Search for the cell housing the specified text and yield its [x, y] center coordinate. 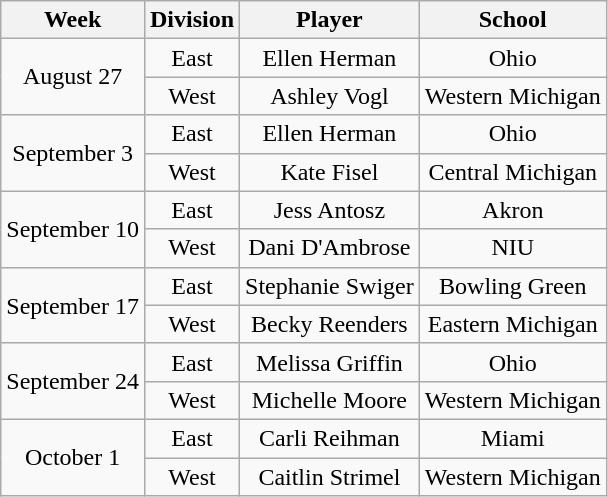
Stephanie Swiger [330, 286]
Division [192, 20]
Akron [512, 210]
Melissa Griffin [330, 362]
Eastern Michigan [512, 324]
September 17 [73, 305]
School [512, 20]
Becky Reenders [330, 324]
Bowling Green [512, 286]
September 10 [73, 229]
Miami [512, 438]
Caitlin Strimel [330, 477]
Carli Reihman [330, 438]
NIU [512, 248]
Week [73, 20]
Player [330, 20]
Michelle Moore [330, 400]
September 3 [73, 153]
Dani D'Ambrose [330, 248]
August 27 [73, 77]
Central Michigan [512, 172]
September 24 [73, 381]
Ashley Vogl [330, 96]
Jess Antosz [330, 210]
October 1 [73, 457]
Kate Fisel [330, 172]
